Determine the [x, y] coordinate at the center of the cell enclosing the given text.  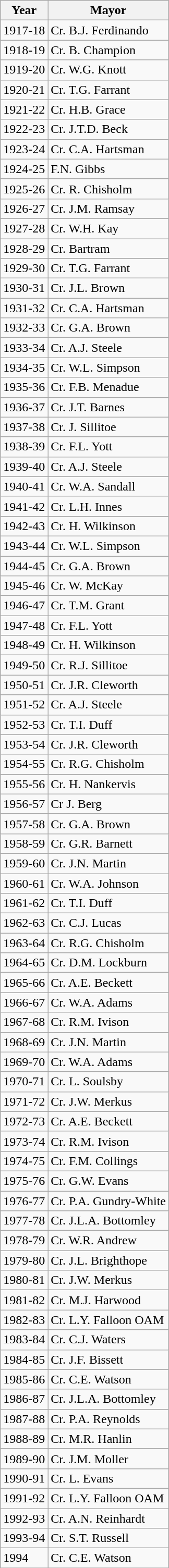
1994 [24, 1558]
1951-52 [24, 705]
Cr. C.J. Waters [108, 1340]
1981-82 [24, 1300]
1950-51 [24, 685]
Cr. P.A. Gundry-White [108, 1200]
1954-55 [24, 764]
Cr. W. McKay [108, 586]
1949-50 [24, 665]
1917-18 [24, 30]
Cr. D.M. Lockburn [108, 963]
1932-33 [24, 328]
1962-63 [24, 923]
1968-69 [24, 1042]
Mayor [108, 10]
1982-83 [24, 1320]
1980-81 [24, 1280]
1925-26 [24, 189]
1936-37 [24, 407]
1958-59 [24, 843]
1930-31 [24, 288]
1952-53 [24, 725]
1947-48 [24, 626]
Cr. S.T. Russell [108, 1538]
Cr. J.F. Bissett [108, 1359]
1920-21 [24, 90]
1939-40 [24, 467]
Cr. H.B. Grace [108, 109]
1967-68 [24, 1022]
Cr. J.M. Moller [108, 1459]
Cr. J.L. Brown [108, 288]
1945-46 [24, 586]
1964-65 [24, 963]
Cr. M.J. Harwood [108, 1300]
1975-76 [24, 1181]
1921-22 [24, 109]
1971-72 [24, 1101]
Cr. G.R. Barnett [108, 843]
1969-70 [24, 1062]
1984-85 [24, 1359]
1941-42 [24, 506]
1977-78 [24, 1221]
1942-43 [24, 526]
Cr. A.N. Reinhardt [108, 1518]
1993-94 [24, 1538]
Cr. J. Sillitoe [108, 427]
1979-80 [24, 1260]
Cr. J.L. Brighthope [108, 1260]
Cr. W.H. Kay [108, 228]
1935-36 [24, 387]
1940-41 [24, 486]
1937-38 [24, 427]
1924-25 [24, 169]
Cr. L. Evans [108, 1478]
1943-44 [24, 546]
Cr. W.R. Andrew [108, 1241]
1948-49 [24, 645]
1919-20 [24, 70]
1974-75 [24, 1161]
1922-23 [24, 129]
1990-91 [24, 1478]
1928-29 [24, 249]
Cr. J.T. Barnes [108, 407]
Cr. J.M. Ramsay [108, 209]
Cr. B. Champion [108, 50]
1983-84 [24, 1340]
1991-92 [24, 1498]
1923-24 [24, 149]
1965-66 [24, 983]
1956-57 [24, 804]
1953-54 [24, 744]
1987-88 [24, 1419]
Cr. B.J. Ferdinando [108, 30]
Cr. C.J. Lucas [108, 923]
1992-93 [24, 1518]
Cr. J.T.D. Beck [108, 129]
Cr. R.J. Sillitoe [108, 665]
Cr. G.W. Evans [108, 1181]
1931-32 [24, 308]
1929-30 [24, 268]
1927-28 [24, 228]
1959-60 [24, 863]
Cr. Bartram [108, 249]
Cr. W.A. Sandall [108, 486]
1985-86 [24, 1379]
1960-61 [24, 884]
1989-90 [24, 1459]
1973-74 [24, 1141]
1957-58 [24, 824]
1938-39 [24, 447]
Cr. T.M. Grant [108, 606]
Cr. W.A. Johnson [108, 884]
1946-47 [24, 606]
Cr. F.M. Collings [108, 1161]
1988-89 [24, 1439]
1972-73 [24, 1121]
1944-45 [24, 566]
1963-64 [24, 943]
Year [24, 10]
1986-87 [24, 1399]
1961-62 [24, 903]
1955-56 [24, 784]
Cr. F.B. Menadue [108, 387]
1933-34 [24, 348]
1918-19 [24, 50]
Cr. W.G. Knott [108, 70]
1976-77 [24, 1200]
1966-67 [24, 1002]
Cr. M.R. Hanlin [108, 1439]
Cr. P.A. Reynolds [108, 1419]
Cr J. Berg [108, 804]
1926-27 [24, 209]
Cr. R. Chisholm [108, 189]
Cr. H. Nankervis [108, 784]
1970-71 [24, 1082]
Cr. L.H. Innes [108, 506]
F.N. Gibbs [108, 169]
1934-35 [24, 367]
1978-79 [24, 1241]
Cr. L. Soulsby [108, 1082]
